Return [X, Y] of the center of cell containing provided text 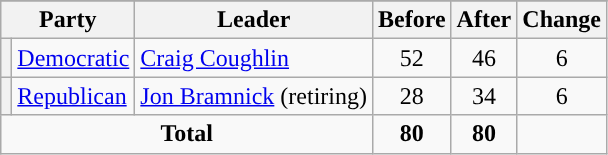
Change [562, 20]
34 [484, 96]
Jon Bramnick (retiring) [254, 96]
52 [412, 58]
Leader [254, 20]
Party [68, 20]
28 [412, 96]
Republican [74, 96]
Craig Coughlin [254, 58]
After [484, 20]
Before [412, 20]
46 [484, 58]
Total [187, 134]
Democratic [74, 58]
